Extract the (x, y) coordinate from the center of the cell holding the provided text.  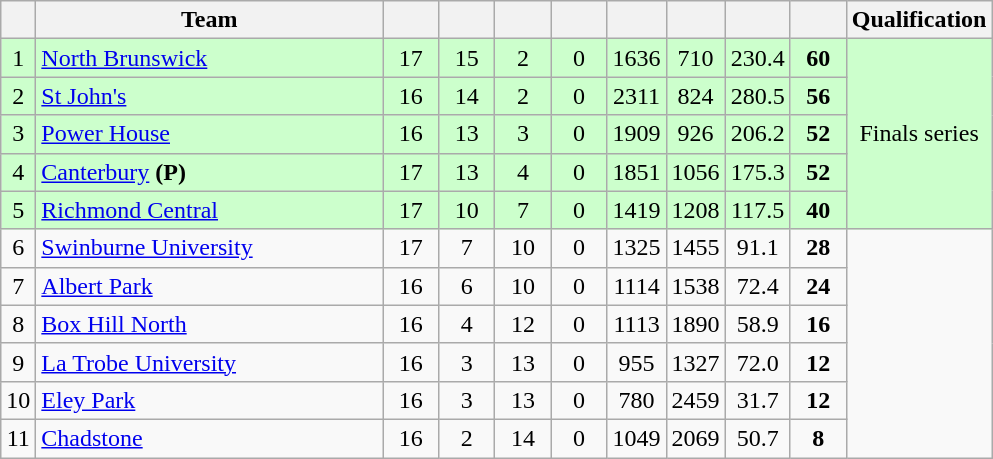
St John's (210, 96)
1851 (636, 172)
1 (18, 58)
91.1 (758, 248)
Richmond Central (210, 210)
60 (818, 58)
Chadstone (210, 438)
1909 (636, 134)
206.2 (758, 134)
Finals series (919, 134)
Team (210, 20)
24 (818, 286)
824 (696, 96)
1325 (636, 248)
15 (467, 58)
1049 (636, 438)
1056 (696, 172)
2311 (636, 96)
1538 (696, 286)
Canterbury (P) (210, 172)
1636 (636, 58)
Albert Park (210, 286)
La Trobe University (210, 362)
117.5 (758, 210)
50.7 (758, 438)
280.5 (758, 96)
2069 (696, 438)
9 (18, 362)
175.3 (758, 172)
1890 (696, 324)
Power House (210, 134)
11 (18, 438)
40 (818, 210)
56 (818, 96)
1419 (636, 210)
58.9 (758, 324)
1455 (696, 248)
Swinburne University (210, 248)
Box Hill North (210, 324)
Eley Park (210, 400)
926 (696, 134)
North Brunswick (210, 58)
Qualification (919, 20)
1114 (636, 286)
780 (636, 400)
31.7 (758, 400)
28 (818, 248)
230.4 (758, 58)
710 (696, 58)
72.0 (758, 362)
72.4 (758, 286)
955 (636, 362)
2459 (696, 400)
1208 (696, 210)
5 (18, 210)
1327 (696, 362)
1113 (636, 324)
